Find where the given text appears and provide that cell's center as (X, Y) coordinate. 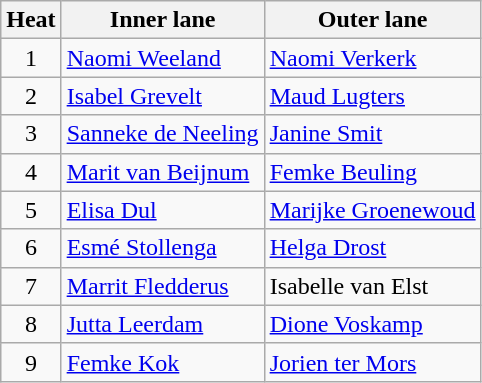
Janine Smit (372, 134)
Jorien ter Mors (372, 362)
Jutta Leerdam (162, 324)
Isabelle van Elst (372, 286)
6 (31, 248)
9 (31, 362)
Esmé Stollenga (162, 248)
Femke Kok (162, 362)
Marrit Fledderus (162, 286)
Dione Voskamp (372, 324)
Marit van Beijnum (162, 172)
Inner lane (162, 20)
Naomi Verkerk (372, 58)
Elisa Dul (162, 210)
3 (31, 134)
Femke Beuling (372, 172)
4 (31, 172)
Naomi Weeland (162, 58)
Sanneke de Neeling (162, 134)
Heat (31, 20)
Maud Lugters (372, 96)
1 (31, 58)
7 (31, 286)
Isabel Grevelt (162, 96)
2 (31, 96)
8 (31, 324)
Outer lane (372, 20)
5 (31, 210)
Helga Drost (372, 248)
Marijke Groenewoud (372, 210)
